Determine the (x, y) coordinate at the center of the cell enclosing the given text.  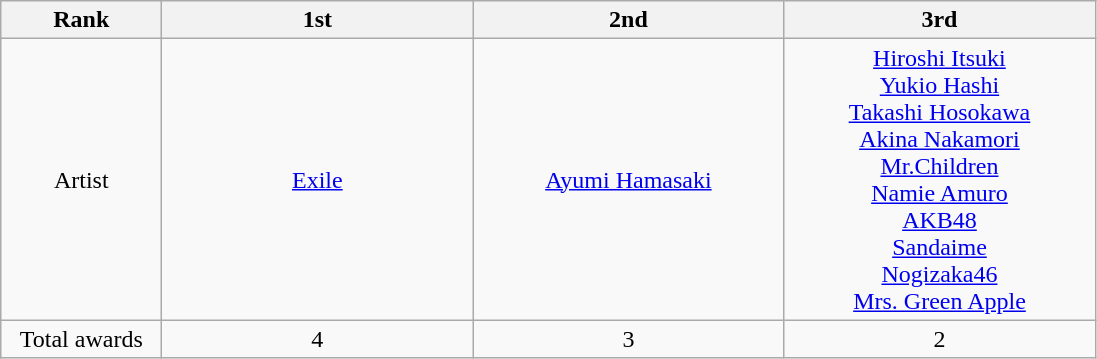
Total awards (82, 339)
4 (318, 339)
Hiroshi ItsukiYukio HashiTakashi HosokawaAkina NakamoriMr.ChildrenNamie AmuroAKB48SandaimeNogizaka46Mrs. Green Apple (940, 180)
Ayumi Hamasaki (628, 180)
3rd (940, 20)
3 (628, 339)
Artist (82, 180)
1st (318, 20)
2nd (628, 20)
2 (940, 339)
Exile (318, 180)
Rank (82, 20)
